Detect which cell encompasses the target text, then output its [X, Y] center coordinate. 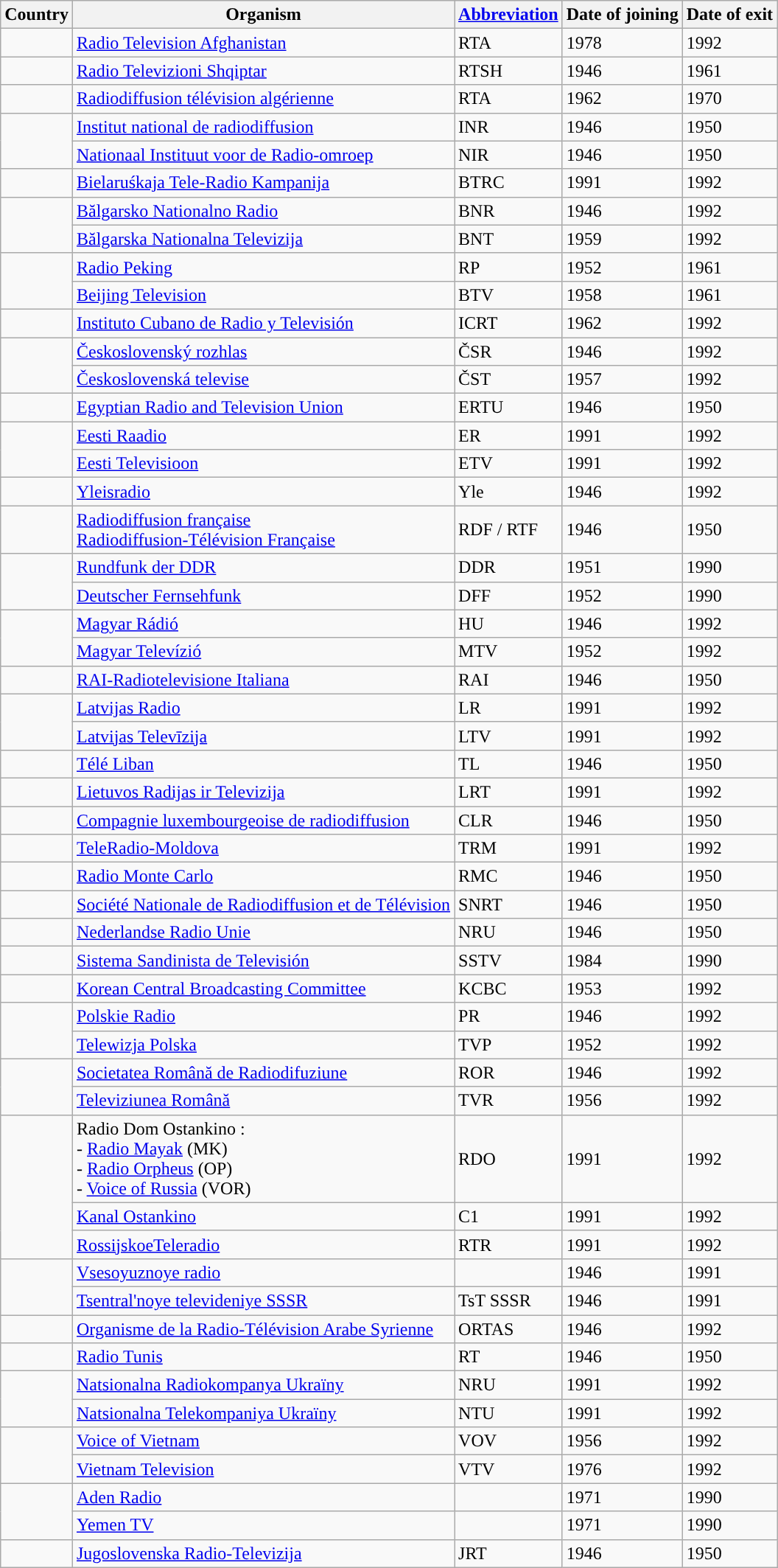
TeleRadio-Moldova [263, 849]
CLR [508, 820]
Bălgarska Nationalna Televizija [263, 239]
Nederlandse Radio Unie [263, 933]
BNR [508, 211]
Radio Peking [263, 267]
Abbreviation [508, 15]
Československý rozhlas [263, 352]
Radiodiffusion télévision algérienne [263, 99]
ER [508, 436]
JRT [508, 1553]
Nationaal Instituut voor de Radio-omroep [263, 155]
Aden Radio [263, 1497]
RAI-Radiotelevisione Italiana [263, 680]
1953 [622, 989]
RT [508, 1357]
Radio Televizioni Shqiptar [263, 71]
VOV [508, 1441]
Eesti Televisioon [263, 464]
RTSH [508, 71]
Yle [508, 492]
Jugoslovenska Radio-Televizija [263, 1553]
RDF / RTF [508, 529]
TsT SSSR [508, 1300]
Latvijas Radio [263, 708]
Institut national de radiodiffusion [263, 127]
DDR [508, 568]
Televiziunea Română [263, 1101]
Organisme de la Radio-Télévision Arabe Syrienne [263, 1329]
Voice of Vietnam [263, 1441]
1984 [622, 961]
Kanal Ostankino [263, 1216]
1951 [622, 568]
Sistema Sandinista de Televisión [263, 961]
SNRT [508, 905]
Beijing Television [263, 295]
1957 [622, 380]
Magyar Televízió [263, 652]
NTU [508, 1413]
LTV [508, 736]
Polskie Radio [263, 1017]
Radio Television Afghanistan [263, 43]
ČST [508, 380]
Date of joining [622, 15]
DFF [508, 596]
RossijskoeTeleradio [263, 1244]
TVR [508, 1101]
Radiodiffusion françaiseRadiodiffusion-Télévision Française [263, 529]
ICRT [508, 323]
Deutscher Fernsehfunk [263, 596]
TVP [508, 1045]
Magyar Rádió [263, 624]
INR [508, 127]
Yleisradio [263, 492]
LRT [508, 792]
Yemen TV [263, 1525]
Instituto Cubano de Radio y Televisión [263, 323]
Societatea Română de Radiodifuziune [263, 1073]
TL [508, 764]
BNT [508, 239]
ČSR [508, 352]
Société Nationale de Radiodiffusion et de Télévision [263, 905]
RDO [508, 1159]
RMC [508, 877]
Egyptian Radio and Television Union [263, 408]
Radio Tunis [263, 1357]
1959 [622, 239]
Latvijas Televīzija [263, 736]
C1 [508, 1216]
Bălgarsko Nationalno Radio [263, 211]
Vietnam Television [263, 1469]
SSTV [508, 961]
Lietuvos Radijas ir Televizija [263, 792]
Bielaruśkaja Tele-Radio Kampanija [263, 183]
Eesti Raadio [263, 436]
TRM [508, 849]
Radio Dom Ostankino : - Radio Mayak (MK)- Radio Orpheus (OP)- Voice of Russia (VOR) [263, 1159]
NIR [508, 155]
1978 [622, 43]
ORTAS [508, 1329]
ERTU [508, 408]
BTV [508, 295]
BTRC [508, 183]
Compagnie luxembourgeoise de radiodiffusion [263, 820]
ROR [508, 1073]
VTV [508, 1469]
ETV [508, 464]
Rundfunk der DDR [263, 568]
1970 [729, 99]
LR [508, 708]
Country [37, 15]
RAI [508, 680]
PR [508, 1017]
RP [508, 267]
Telewizja Polska [263, 1045]
Korean Central Broadcasting Committee [263, 989]
Organism [263, 15]
Tsentral'noye televideniye SSSR [263, 1300]
KCBC [508, 989]
Radio Monte Carlo [263, 877]
Date of exit [729, 15]
1958 [622, 295]
Československá televise [263, 380]
Vsesoyuznoye radio [263, 1272]
HU [508, 624]
MTV [508, 652]
Natsionalna Radiokompanya Ukraïny [263, 1385]
1976 [622, 1469]
Natsionalna Telekompaniya Ukraïny [263, 1413]
Télé Liban [263, 764]
RTR [508, 1244]
